Pinpoint the cell where the given text exists, returning its (x, y) midpoint coordinate. 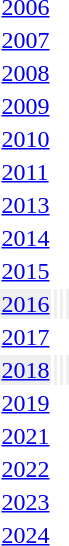
2016 (26, 304)
2011 (26, 172)
2021 (26, 436)
2013 (26, 205)
2009 (26, 106)
2022 (26, 469)
2017 (26, 337)
2023 (26, 502)
2008 (26, 73)
2015 (26, 271)
2010 (26, 139)
2018 (26, 370)
2007 (26, 40)
2014 (26, 238)
2019 (26, 403)
